Scan for the cell matching the given text and deliver its (X, Y) coordinate at center. 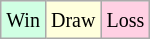
Win (24, 20)
Draw (72, 20)
Loss (126, 20)
